Pinpoint the cell where the given text exists, returning its [x, y] midpoint coordinate. 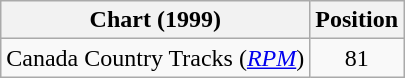
Canada Country Tracks (RPM) [156, 58]
81 [357, 58]
Position [357, 20]
Chart (1999) [156, 20]
